Locate the cell with the specified text and output its [x, y] center coordinate. 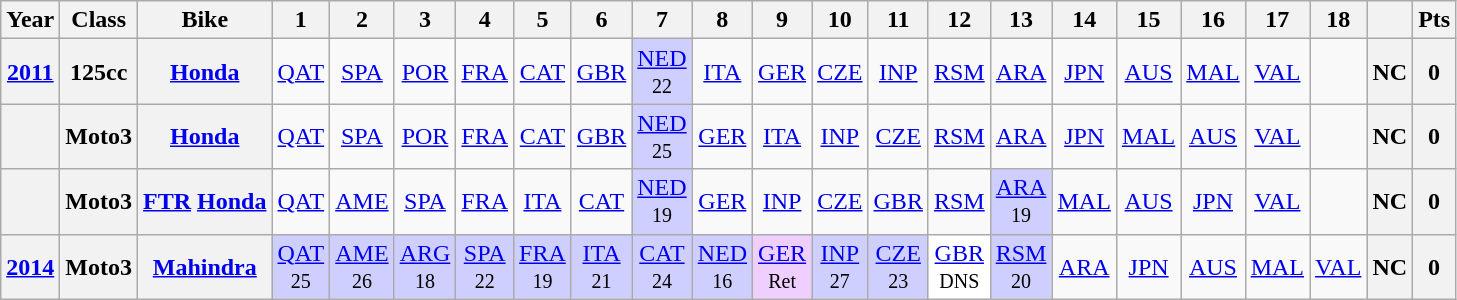
INP27 [840, 266]
13 [1021, 20]
7 [662, 20]
8 [722, 20]
5 [543, 20]
ITA21 [601, 266]
GBRDNS [959, 266]
2014 [30, 266]
4 [485, 20]
1 [301, 20]
ARG18 [425, 266]
AME26 [362, 266]
NED16 [722, 266]
CAT24 [662, 266]
FRA19 [543, 266]
NED25 [662, 136]
12 [959, 20]
18 [1338, 20]
15 [1148, 20]
Pts [1434, 20]
NED19 [662, 202]
3 [425, 20]
14 [1084, 20]
9 [782, 20]
Year [30, 20]
10 [840, 20]
SPA22 [485, 266]
RSM20 [1021, 266]
AME [362, 202]
2 [362, 20]
11 [898, 20]
NED22 [662, 72]
QAT25 [301, 266]
CZE23 [898, 266]
17 [1277, 20]
6 [601, 20]
GERRet [782, 266]
Bike [205, 20]
FTR Honda [205, 202]
Mahindra [205, 266]
125cc [99, 72]
2011 [30, 72]
ARA19 [1021, 202]
Class [99, 20]
16 [1213, 20]
